Find where the given text appears and provide that cell's center as [x, y] coordinate. 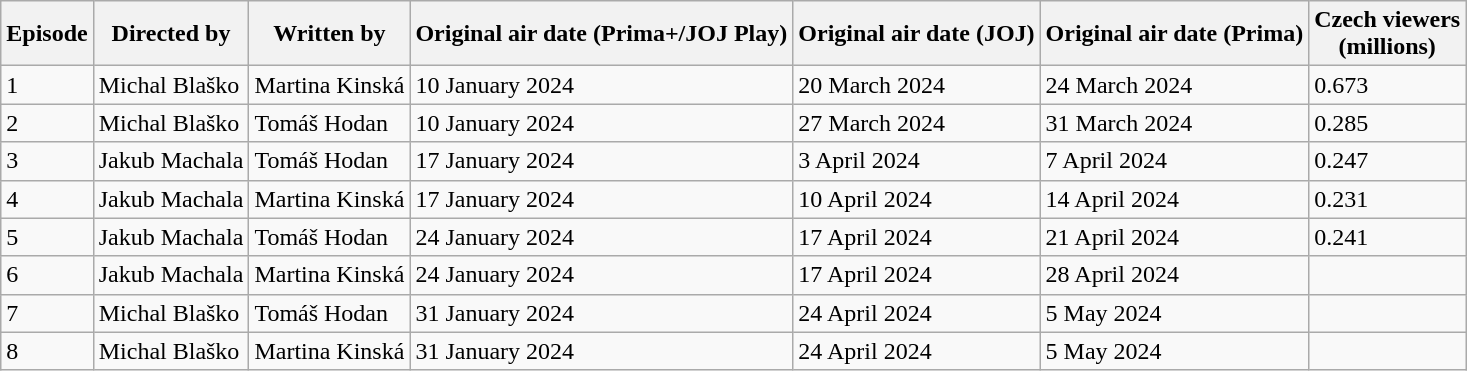
0.285 [1388, 123]
Directed by [171, 34]
Episode [47, 34]
8 [47, 351]
27 March 2024 [916, 123]
0.673 [1388, 85]
3 April 2024 [916, 161]
31 March 2024 [1174, 123]
6 [47, 275]
1 [47, 85]
21 April 2024 [1174, 237]
0.247 [1388, 161]
0.231 [1388, 199]
2 [47, 123]
Original air date (Prima+/JOJ Play) [602, 34]
Original air date (JOJ) [916, 34]
Original air date (Prima) [1174, 34]
3 [47, 161]
4 [47, 199]
20 March 2024 [916, 85]
7 [47, 313]
14 April 2024 [1174, 199]
0.241 [1388, 237]
Czech viewers(millions) [1388, 34]
5 [47, 237]
10 April 2024 [916, 199]
Written by [330, 34]
28 April 2024 [1174, 275]
7 April 2024 [1174, 161]
24 March 2024 [1174, 85]
